Output the [X, Y] coordinate of the center of the cell containing the given text.  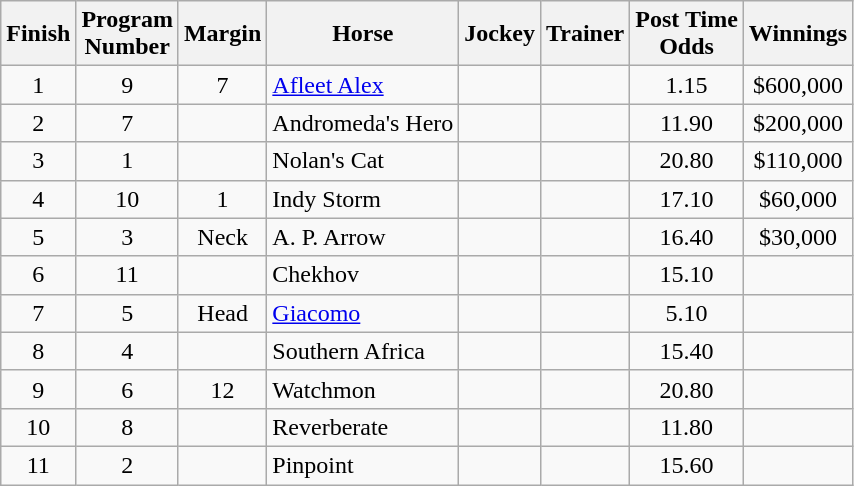
1.15 [687, 85]
Pinpoint [363, 465]
$60,000 [798, 199]
15.60 [687, 465]
16.40 [687, 237]
Head [222, 313]
Horse [363, 34]
15.40 [687, 351]
Jockey [500, 34]
11.80 [687, 427]
Nolan's Cat [363, 161]
Finish [38, 34]
$30,000 [798, 237]
Margin [222, 34]
11.90 [687, 123]
Giacomo [363, 313]
$200,000 [798, 123]
Reverberate [363, 427]
ProgramNumber [128, 34]
Trainer [586, 34]
12 [222, 389]
A. P. Arrow [363, 237]
Post TimeOdds [687, 34]
Neck [222, 237]
Winnings [798, 34]
Andromeda's Hero [363, 123]
5.10 [687, 313]
Watchmon [363, 389]
Chekhov [363, 275]
$600,000 [798, 85]
Southern Africa [363, 351]
Indy Storm [363, 199]
17.10 [687, 199]
15.10 [687, 275]
$110,000 [798, 161]
Afleet Alex [363, 85]
